Identify which cell holds the provided text, then report its (X, Y) central coordinate. 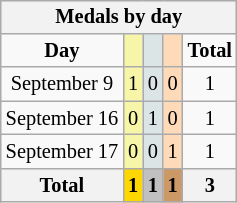
September 9 (62, 84)
Day (62, 51)
September 17 (62, 152)
Medals by day (119, 17)
September 16 (62, 118)
3 (210, 185)
